Search for the cell housing the specified text and yield its [x, y] center coordinate. 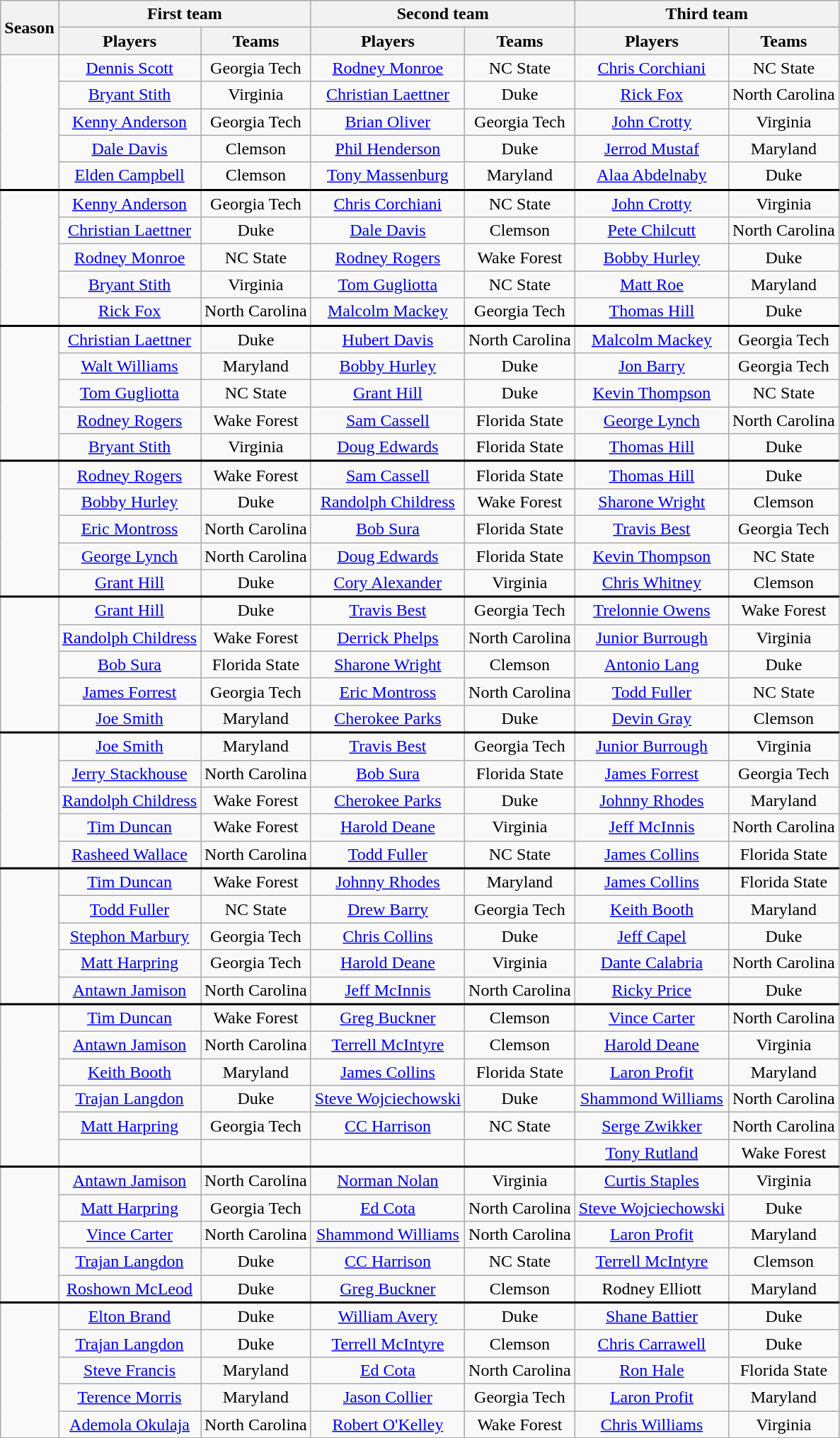
Rodney Elliott [651, 1289]
Tony Massenburg [388, 176]
Shane Battier [651, 1316]
Jason Collier [388, 1397]
Drew Barry [388, 909]
Ricky Price [651, 991]
Second team [443, 14]
Dennis Scott [129, 68]
Terence Morris [129, 1397]
Trelonnie Owens [651, 610]
Steve Francis [129, 1370]
Brian Oliver [388, 122]
Matt Roe [651, 284]
Ron Hale [651, 1370]
Alaa Abdelnaby [651, 176]
Hubert Davis [388, 340]
Antonio Lang [651, 665]
Chris Collins [388, 936]
Chris Williams [651, 1425]
Roshown McLeod [129, 1289]
Jerry Stackhouse [129, 773]
Elton Brand [129, 1316]
Robert O'Kelley [388, 1425]
William Avery [388, 1316]
Elden Campbell [129, 176]
First team [184, 14]
Phil Henderson [388, 149]
Stephon Marbury [129, 936]
Season [30, 28]
Rasheed Wallace [129, 855]
Devin Gray [651, 719]
Derrick Phelps [388, 638]
Norman Nolan [388, 1180]
Walt Williams [129, 367]
Ademola Okulaja [129, 1425]
Cory Alexander [388, 583]
Pete Chilcutt [651, 231]
Chris Carrawell [651, 1343]
Chris Whitney [651, 583]
Jeff Capel [651, 936]
Serge Zwikker [651, 1126]
Jerrod Mustaf [651, 149]
Jon Barry [651, 367]
Dante Calabria [651, 963]
Third team [706, 14]
Tony Rutland [651, 1154]
Curtis Staples [651, 1180]
